Return (x, y) of the center of cell containing provided text 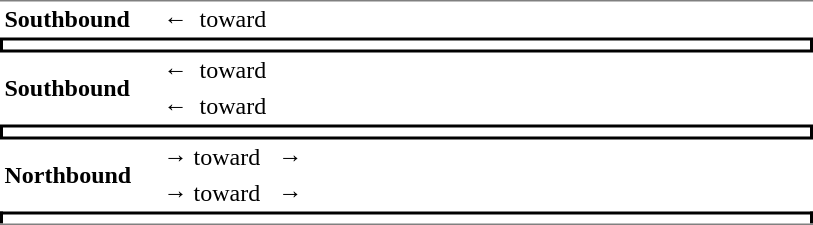
Northbound (80, 176)
